Search for the cell housing the specified text and yield its (x, y) center coordinate. 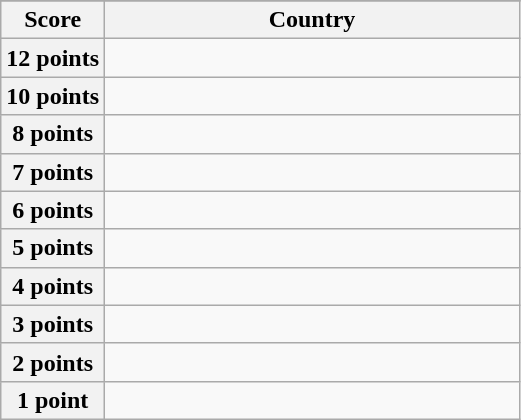
Score (53, 20)
10 points (53, 96)
4 points (53, 286)
7 points (53, 172)
3 points (53, 324)
2 points (53, 362)
5 points (53, 248)
12 points (53, 58)
Country (312, 20)
1 point (53, 400)
8 points (53, 134)
6 points (53, 210)
